Scan for the cell matching the given text and deliver its (x, y) coordinate at center. 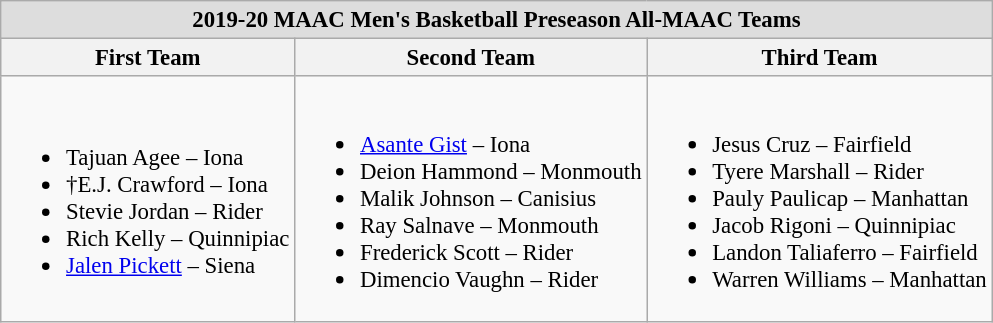
Second Team (471, 58)
Third Team (820, 58)
2019-20 MAAC Men's Basketball Preseason All-MAAC Teams (496, 20)
Asante Gist – IonaDeion Hammond – MonmouthMalik Johnson – CanisiusRay Salnave – MonmouthFrederick Scott – RiderDimencio Vaughn – Rider (471, 198)
First Team (148, 58)
Tajuan Agee – Iona†E.J. Crawford – IonaStevie Jordan – RiderRich Kelly – QuinnipiacJalen Pickett – Siena (148, 198)
